Output the (X, Y) coordinate of the center of the cell containing the given text.  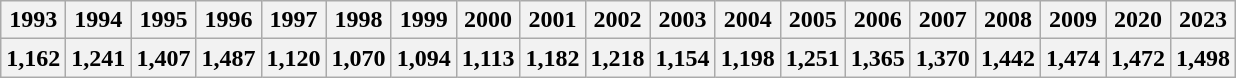
1993 (34, 20)
2000 (488, 20)
1,472 (1138, 58)
2008 (1008, 20)
2005 (812, 20)
1,218 (618, 58)
1,094 (424, 58)
2003 (682, 20)
1,251 (812, 58)
2009 (1072, 20)
2023 (1204, 20)
1,241 (98, 58)
1,365 (878, 58)
2002 (618, 20)
2004 (748, 20)
1,113 (488, 58)
1,198 (748, 58)
1,474 (1072, 58)
1994 (98, 20)
2007 (942, 20)
2020 (1138, 20)
1995 (164, 20)
1,154 (682, 58)
1,487 (228, 58)
1,442 (1008, 58)
2001 (552, 20)
1,182 (552, 58)
1,407 (164, 58)
1999 (424, 20)
1,070 (358, 58)
1997 (294, 20)
1,162 (34, 58)
1,498 (1204, 58)
2006 (878, 20)
1998 (358, 20)
1,370 (942, 58)
1,120 (294, 58)
1996 (228, 20)
